Locate the cell with the specified text and output its (X, Y) center coordinate. 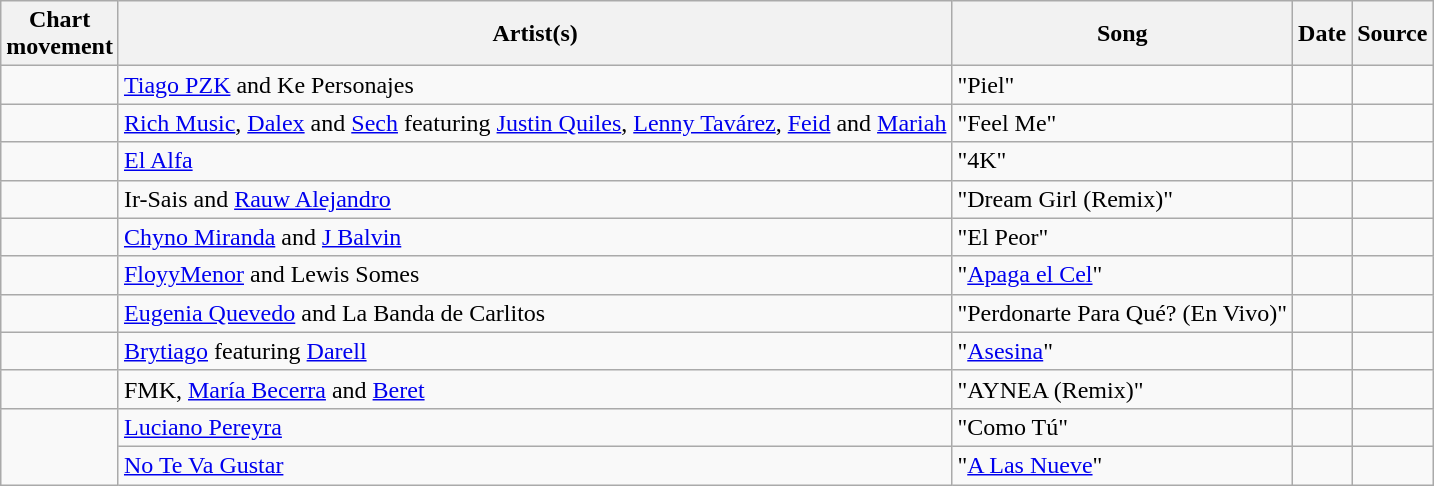
Rich Music, Dalex and Sech featuring Justin Quiles, Lenny Tavárez, Feid and Mariah (534, 123)
El Alfa (534, 161)
Chyno Miranda and J Balvin (534, 237)
"Dream Girl (Remix)" (1122, 199)
"Como Tú" (1122, 427)
Ir-Sais and Rauw Alejandro (534, 199)
No Te Va Gustar (534, 465)
FMK, María Becerra and Beret (534, 389)
Luciano Pereyra (534, 427)
"4K" (1122, 161)
"Piel" (1122, 85)
Artist(s) (534, 34)
FloyyMenor and Lewis Somes (534, 275)
Source (1392, 34)
Eugenia Quevedo and La Banda de Carlitos (534, 313)
"El Peor" (1122, 237)
"Perdonarte Para Qué? (En Vivo)" (1122, 313)
"Apaga el Cel" (1122, 275)
Song (1122, 34)
"A Las Nueve" (1122, 465)
"Asesina" (1122, 351)
"Feel Me" (1122, 123)
Date (1322, 34)
Tiago PZK and Ke Personajes (534, 85)
Brytiago featuring Darell (534, 351)
"AYNEA (Remix)" (1122, 389)
Chartmovement (60, 34)
